Identify which cell holds the provided text, then report its (X, Y) central coordinate. 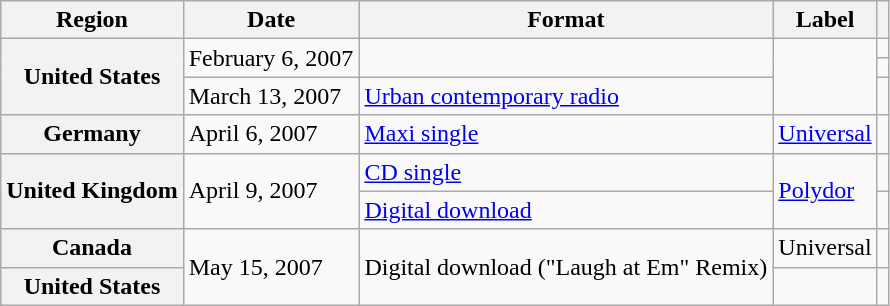
April 9, 2007 (271, 191)
CD single (566, 172)
Urban contemporary radio (566, 96)
May 15, 2007 (271, 267)
Format (566, 20)
February 6, 2007 (271, 58)
Polydor (825, 191)
Germany (92, 134)
Canada (92, 248)
March 13, 2007 (271, 96)
Region (92, 20)
Digital download (566, 210)
Date (271, 20)
April 6, 2007 (271, 134)
Digital download ("Laugh at Em" Remix) (566, 267)
United Kingdom (92, 191)
Maxi single (566, 134)
Label (825, 20)
